Scan for the cell matching the given text and deliver its (x, y) coordinate at center. 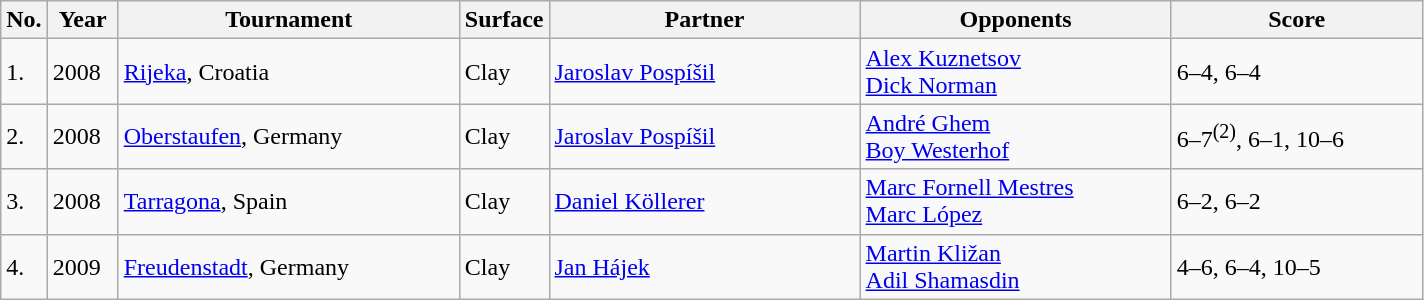
Score (1296, 20)
6–4, 6–4 (1296, 72)
1. (24, 72)
Martin Kližan Adil Shamasdin (1016, 266)
Marc Fornell Mestres Marc López (1016, 202)
6–2, 6–2 (1296, 202)
Tarragona, Spain (288, 202)
Year (82, 20)
Freudenstadt, Germany (288, 266)
Rijeka, Croatia (288, 72)
Daniel Köllerer (704, 202)
3. (24, 202)
6–7(2), 6–1, 10–6 (1296, 136)
No. (24, 20)
Jan Hájek (704, 266)
Surface (504, 20)
Oberstaufen, Germany (288, 136)
2009 (82, 266)
2. (24, 136)
Opponents (1016, 20)
André Ghem Boy Westerhof (1016, 136)
Alex Kuznetsov Dick Norman (1016, 72)
4. (24, 266)
Partner (704, 20)
4–6, 6–4, 10–5 (1296, 266)
Tournament (288, 20)
